Locate the cell with the specified text and output its [X, Y] center coordinate. 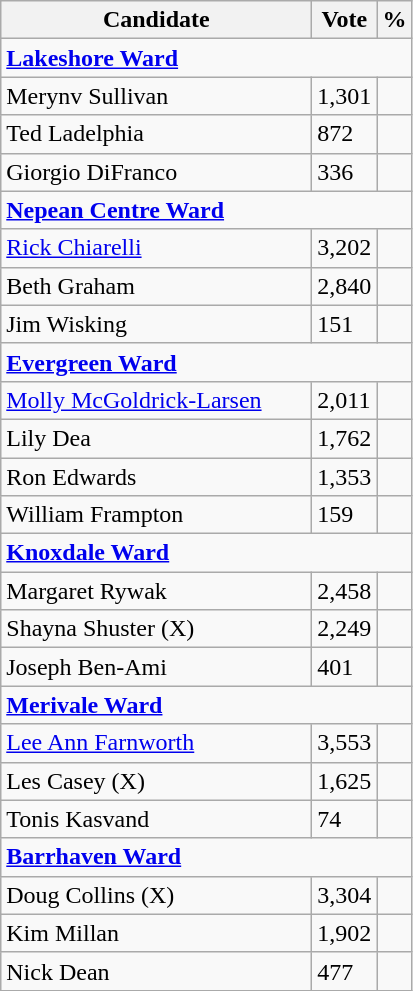
3,304 [344, 895]
477 [344, 971]
Shayna Shuster (X) [156, 629]
Nepean Centre Ward [206, 210]
Candidate [156, 20]
1,762 [344, 438]
Evergreen Ward [206, 362]
Nick Dean [156, 971]
Lily Dea [156, 438]
1,902 [344, 933]
2,840 [344, 286]
1,625 [344, 781]
Beth Graham [156, 286]
1,301 [344, 96]
Jim Wisking [156, 324]
Kim Millan [156, 933]
159 [344, 515]
Rick Chiarelli [156, 248]
2,458 [344, 591]
Ron Edwards [156, 477]
Tonis Kasvand [156, 819]
3,202 [344, 248]
401 [344, 667]
Margaret Rywak [156, 591]
William Frampton [156, 515]
Merivale Ward [206, 705]
74 [344, 819]
Molly McGoldrick-Larsen [156, 400]
872 [344, 134]
Lakeshore Ward [206, 58]
% [394, 20]
Ted Ladelphia [156, 134]
151 [344, 324]
2,249 [344, 629]
Joseph Ben-Ami [156, 667]
336 [344, 172]
1,353 [344, 477]
Vote [344, 20]
Merynv Sullivan [156, 96]
Giorgio DiFranco [156, 172]
Les Casey (X) [156, 781]
Lee Ann Farnworth [156, 743]
Knoxdale Ward [206, 553]
Barrhaven Ward [206, 857]
Doug Collins (X) [156, 895]
2,011 [344, 400]
3,553 [344, 743]
